Pinpoint the cell where the given text exists, returning its (x, y) midpoint coordinate. 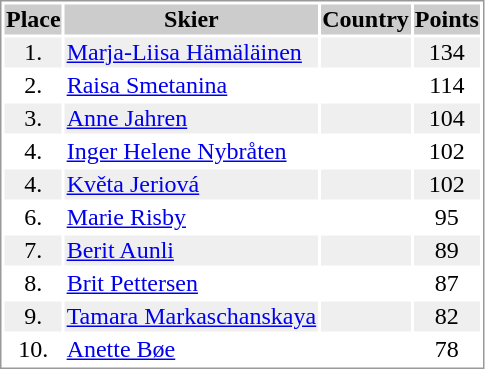
9. (33, 317)
Anette Bøe (192, 349)
Berit Aunli (192, 251)
104 (446, 119)
6. (33, 217)
Points (446, 19)
78 (446, 349)
Skier (192, 19)
87 (446, 283)
Brit Pettersen (192, 283)
3. (33, 119)
1. (33, 53)
Tamara Markaschanskaya (192, 317)
82 (446, 317)
7. (33, 251)
Květa Jeriová (192, 185)
Marja-Liisa Hämäläinen (192, 53)
2. (33, 85)
Inger Helene Nybråten (192, 151)
89 (446, 251)
8. (33, 283)
134 (446, 53)
Raisa Smetanina (192, 85)
95 (446, 217)
Place (33, 19)
10. (33, 349)
114 (446, 85)
Anne Jahren (192, 119)
Country (366, 19)
Marie Risby (192, 217)
